Capture the cell that displays the provided text and extract its (x, y) central coordinate. 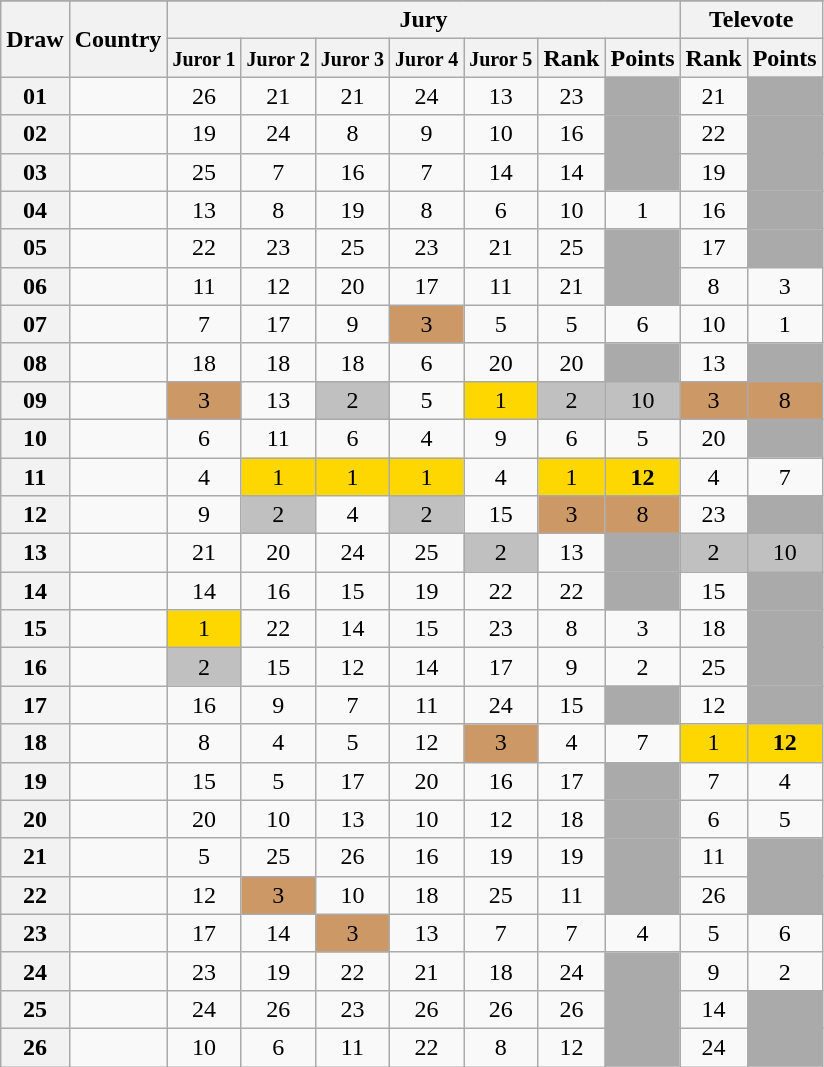
01 (35, 96)
Juror 1 (204, 58)
06 (35, 286)
03 (35, 172)
Televote (751, 20)
05 (35, 248)
Juror 2 (278, 58)
08 (35, 362)
Jury (424, 20)
09 (35, 400)
Juror 5 (501, 58)
Draw (35, 39)
07 (35, 324)
Country (118, 39)
Juror 3 (352, 58)
Juror 4 (426, 58)
04 (35, 210)
02 (35, 134)
